For the text-containing cell, return its midpoint in (X, Y) coordinate format. 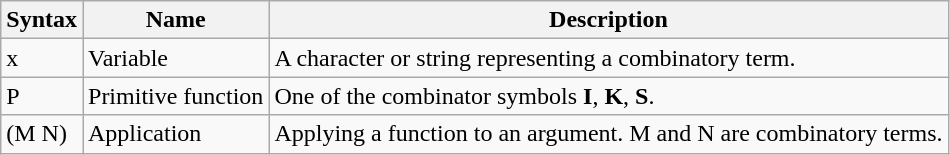
x (42, 58)
(M N) (42, 134)
Application (175, 134)
Name (175, 20)
A character or string representing a combinatory term. (608, 58)
Syntax (42, 20)
Description (608, 20)
P (42, 96)
Applying a function to an argument. M and N are combinatory terms. (608, 134)
Primitive function (175, 96)
One of the combinator symbols I, K, S. (608, 96)
Variable (175, 58)
